Identify which cell holds the provided text, then report its [X, Y] central coordinate. 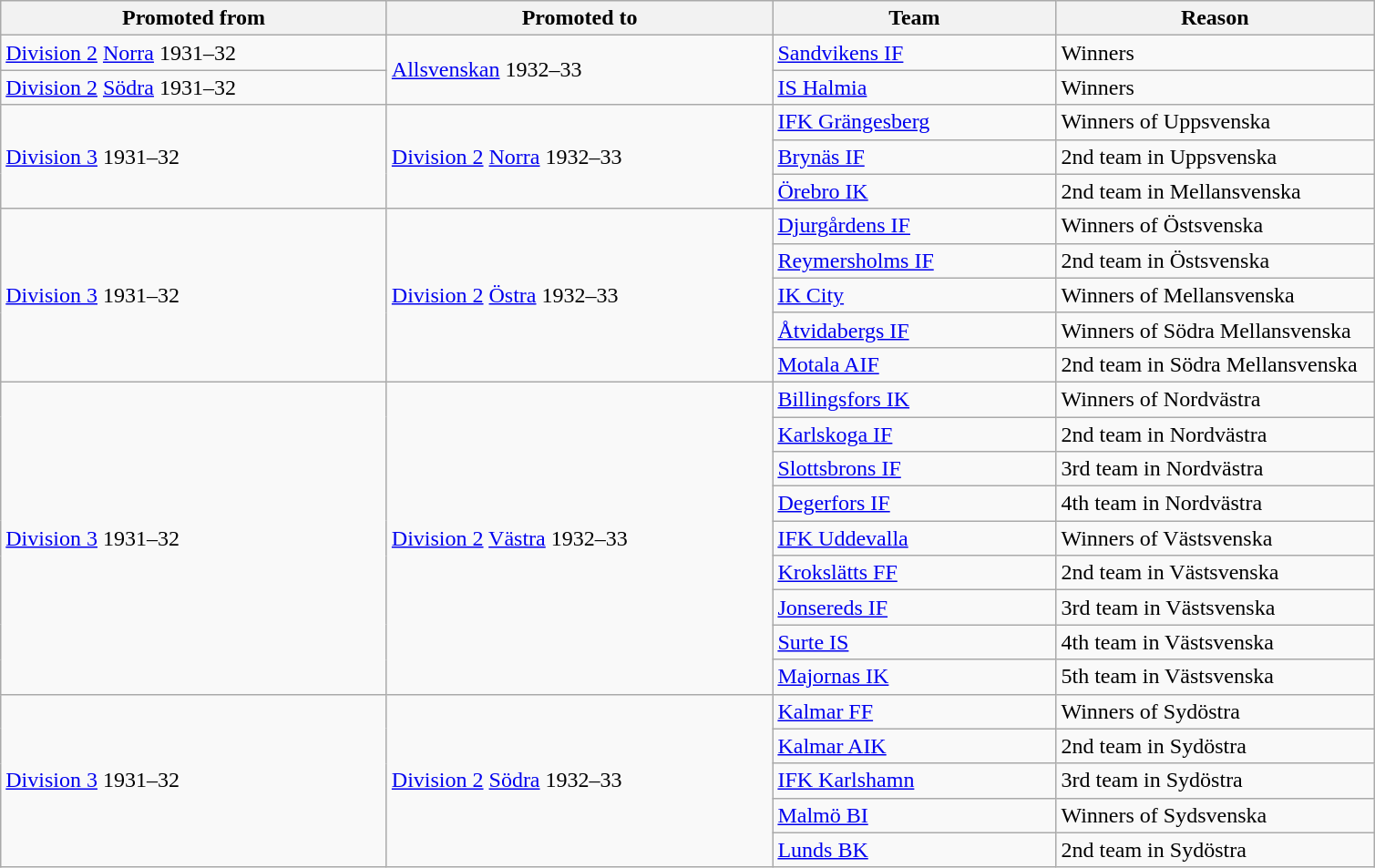
Reymersholms IF [915, 260]
Winners of Uppsvenska [1216, 122]
Team [915, 18]
Division 2 Östra 1932–33 [580, 295]
2nd team in Nordvästra [1216, 434]
3rd team in Sydöstra [1216, 781]
2nd team in Västsvenska [1216, 573]
IFK Karlshamn [915, 781]
Krokslätts FF [915, 573]
Winners of Östsvenska [1216, 226]
Surte IS [915, 642]
Kalmar AIK [915, 746]
Motala AIF [915, 364]
Winners of Mellansvenska [1216, 295]
Jonsereds IF [915, 608]
Division 2 Södra 1931–32 [194, 87]
Åtvidabergs IF [915, 330]
Winners of Nordvästra [1216, 399]
2nd team in Uppsvenska [1216, 157]
Division 2 Norra 1932–33 [580, 157]
3rd team in Västsvenska [1216, 608]
Majornas IK [915, 677]
Malmö BI [915, 815]
Djurgårdens IF [915, 226]
Winners of Sydöstra [1216, 711]
4th team in Västsvenska [1216, 642]
Brynäs IF [915, 157]
IFK Grängesberg [915, 122]
Degerfors IF [915, 504]
Winners of Västsvenska [1216, 538]
Winners of Sydsvenska [1216, 815]
Allsvenskan 1932–33 [580, 70]
Kalmar FF [915, 711]
4th team in Nordvästra [1216, 504]
3rd team in Nordvästra [1216, 469]
Slottsbrons IF [915, 469]
Winners of Södra Mellansvenska [1216, 330]
Promoted from [194, 18]
Reason [1216, 18]
Promoted to [580, 18]
IK City [915, 295]
Division 2 Norra 1931–32 [194, 53]
IS Halmia [915, 87]
2nd team in Mellansvenska [1216, 191]
Örebro IK [915, 191]
Division 2 Västra 1932–33 [580, 537]
2nd team in Östsvenska [1216, 260]
Sandvikens IF [915, 53]
Karlskoga IF [915, 434]
Division 2 Södra 1932–33 [580, 781]
2nd team in Södra Mellansvenska [1216, 364]
5th team in Västsvenska [1216, 677]
Billingsfors IK [915, 399]
IFK Uddevalla [915, 538]
Lunds BK [915, 850]
